Detect which cell encompasses the target text, then output its (X, Y) center coordinate. 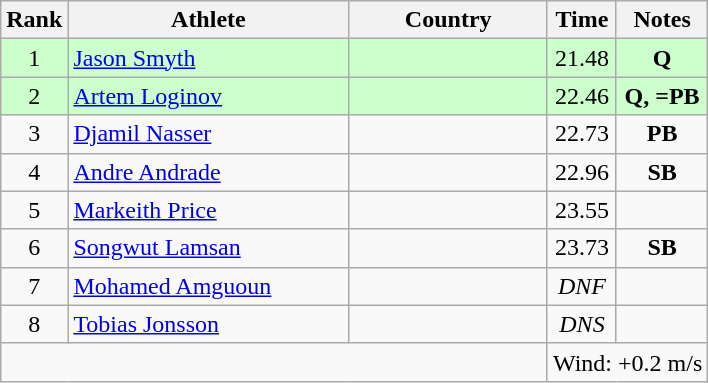
1 (34, 58)
Q, =PB (662, 96)
5 (34, 210)
Time (582, 20)
Rank (34, 20)
3 (34, 134)
Mohamed Amguoun (208, 286)
Wind: +0.2 m/s (627, 362)
8 (34, 324)
23.55 (582, 210)
Country (448, 20)
Q (662, 58)
7 (34, 286)
Athlete (208, 20)
22.46 (582, 96)
Songwut Lamsan (208, 248)
6 (34, 248)
Tobias Jonsson (208, 324)
PB (662, 134)
2 (34, 96)
22.73 (582, 134)
Jason Smyth (208, 58)
Notes (662, 20)
DNF (582, 286)
Artem Loginov (208, 96)
23.73 (582, 248)
Markeith Price (208, 210)
DNS (582, 324)
Andre Andrade (208, 172)
4 (34, 172)
21.48 (582, 58)
22.96 (582, 172)
Djamil Nasser (208, 134)
